Pinpoint the cell where the given text exists, returning its [x, y] midpoint coordinate. 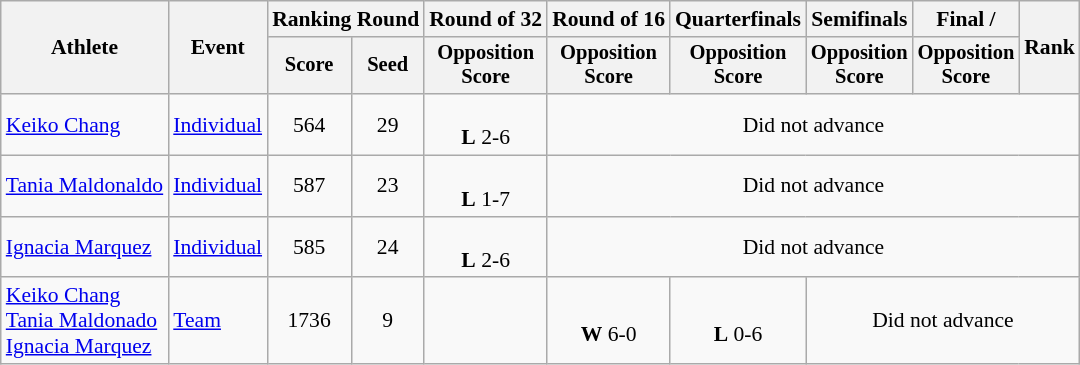
L 1-7 [486, 186]
24 [388, 248]
585 [309, 248]
Quarterfinals [738, 19]
Keiko ChangTania MaldonadoIgnacia Marquez [84, 322]
29 [388, 124]
Athlete [84, 48]
Score [309, 66]
W 6-0 [608, 322]
Event [218, 48]
Ignacia Marquez [84, 248]
L 0-6 [738, 322]
Team [218, 322]
1736 [309, 322]
Seed [388, 66]
23 [388, 186]
Rank [1050, 48]
Semifinals [860, 19]
Final / [966, 19]
9 [388, 322]
564 [309, 124]
Ranking Round [346, 19]
587 [309, 186]
Keiko Chang [84, 124]
Round of 32 [486, 19]
Round of 16 [608, 19]
Tania Maldonaldo [84, 186]
